Extract the (x, y) coordinate from the center of the cell holding the provided text.  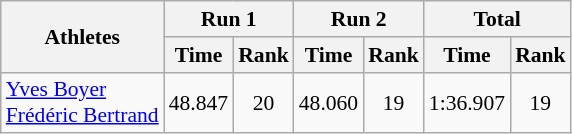
48.847 (198, 102)
Run 2 (359, 19)
20 (264, 102)
1:36.907 (467, 102)
Run 1 (229, 19)
Yves BoyerFrédéric Bertrand (82, 102)
48.060 (328, 102)
Athletes (82, 36)
Total (498, 19)
